Capture the cell that displays the provided text and extract its (x, y) central coordinate. 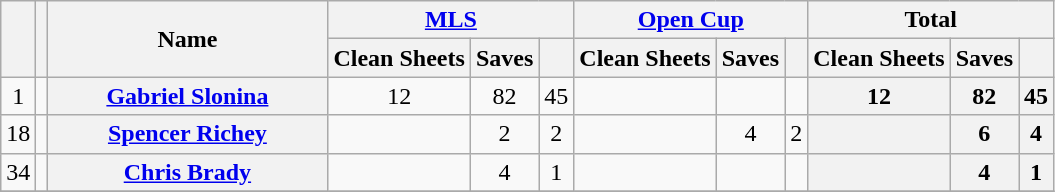
18 (18, 134)
6 (984, 134)
Name (188, 39)
Total (931, 20)
Spencer Richey (188, 134)
Gabriel Slonina (188, 96)
MLS (451, 20)
Chris Brady (188, 172)
Open Cup (691, 20)
34 (18, 172)
